From the cell containing the given text, extract its center point as [x, y] coordinate. 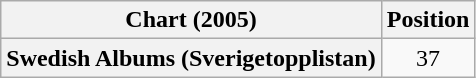
Chart (2005) [191, 20]
37 [428, 58]
Swedish Albums (Sverigetopplistan) [191, 58]
Position [428, 20]
